Pinpoint the cell where the given text exists, returning its (x, y) midpoint coordinate. 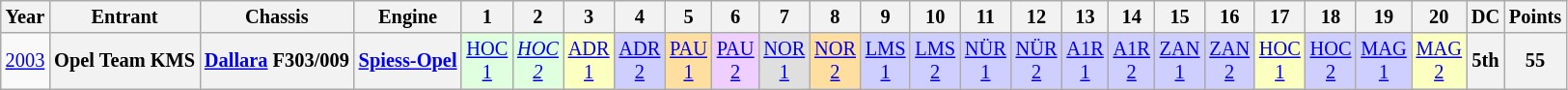
NOR1 (784, 61)
Spiess-Opel (408, 61)
Year (25, 16)
8 (836, 16)
11 (986, 16)
6 (735, 16)
NÜR2 (1036, 61)
A1R1 (1085, 61)
NÜR1 (986, 61)
3 (589, 16)
12 (1036, 16)
17 (1279, 16)
DC (1486, 16)
MAG2 (1440, 61)
Dallara F303/009 (277, 61)
1 (486, 16)
16 (1229, 16)
Opel Team KMS (124, 61)
Entrant (124, 16)
14 (1132, 16)
55 (1535, 61)
ZAN2 (1229, 61)
5th (1486, 61)
19 (1384, 16)
Engine (408, 16)
LMS2 (935, 61)
2 (538, 16)
ADR2 (641, 61)
13 (1085, 16)
LMS1 (886, 61)
Chassis (277, 16)
5 (689, 16)
4 (641, 16)
2003 (25, 61)
ADR1 (589, 61)
MAG1 (1384, 61)
PAU1 (689, 61)
10 (935, 16)
NOR2 (836, 61)
Points (1535, 16)
A1R2 (1132, 61)
ZAN1 (1180, 61)
15 (1180, 16)
20 (1440, 16)
18 (1332, 16)
7 (784, 16)
9 (886, 16)
PAU2 (735, 61)
